From the cell containing the given text, extract its center point as [X, Y] coordinate. 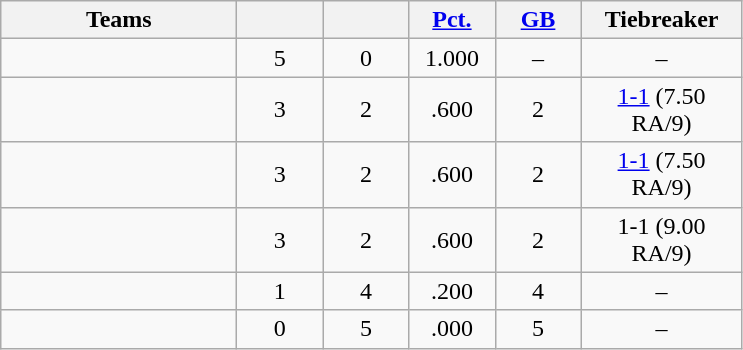
Tiebreaker [662, 20]
Pct. [452, 20]
1 [280, 291]
.000 [452, 329]
Teams [119, 20]
1.000 [452, 58]
.200 [452, 291]
GB [538, 20]
1-1 (9.00 RA/9) [662, 240]
